For the text-containing cell, return its midpoint in (x, y) coordinate format. 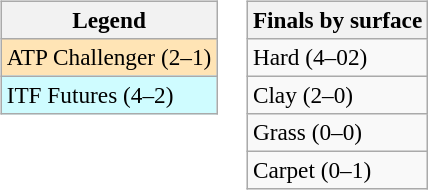
Grass (0–0) (337, 133)
ITF Futures (4–2) (108, 95)
Legend (108, 20)
Finals by surface (337, 20)
Carpet (0–1) (337, 171)
ATP Challenger (2–1) (108, 57)
Clay (2–0) (337, 95)
Hard (4–02) (337, 57)
